Provide the (x, y) coordinate of the cell's center where the given text is located.  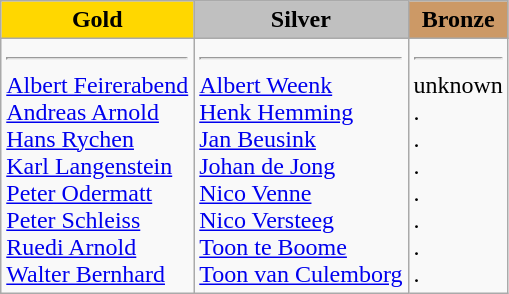
unknown....... (458, 166)
Silver (301, 20)
Gold (98, 20)
Albert WeenkHenk HemmingJan BeusinkJohan de JongNico VenneNico VersteegToon te BoomeToon van Culemborg (301, 166)
Bronze (458, 20)
Albert FeirerabendAndreas ArnoldHans RychenKarl LangensteinPeter OdermattPeter SchleissRuedi ArnoldWalter Bernhard (98, 166)
